Return (x, y) of the center of cell containing provided text 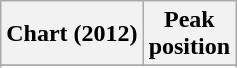
Chart (2012) (72, 34)
Peakposition (189, 34)
